Determine the [x, y] coordinate at the center of the cell enclosing the given text.  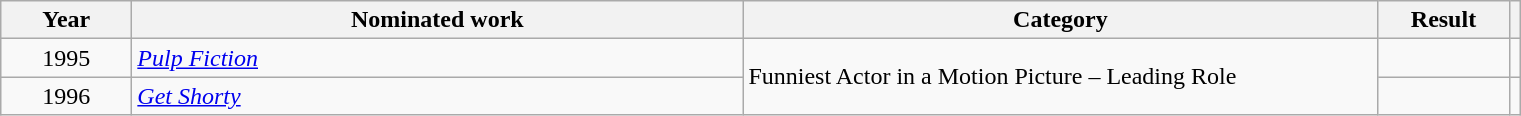
1995 [66, 58]
Result [1444, 20]
Pulp Fiction [438, 58]
Category [1060, 20]
Get Shorty [438, 96]
1996 [66, 96]
Year [66, 20]
Nominated work [438, 20]
Funniest Actor in a Motion Picture – Leading Role [1060, 77]
